Output the [X, Y] coordinate of the center of the cell containing the given text.  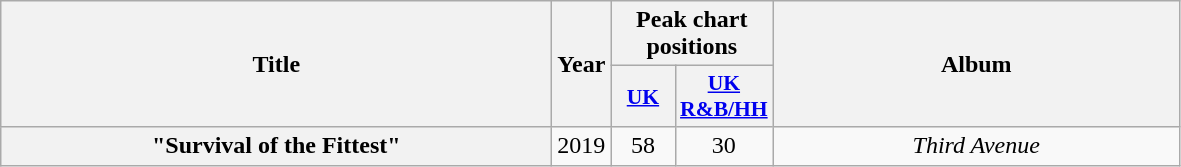
UK [643, 96]
"Survival of the Fittest" [276, 146]
UKR&B/HH [724, 96]
30 [724, 146]
58 [643, 146]
Peak chart positions [692, 34]
2019 [582, 146]
Title [276, 64]
Year [582, 64]
Album [976, 64]
Third Avenue [976, 146]
